From the cell containing the given text, extract its center point as [x, y] coordinate. 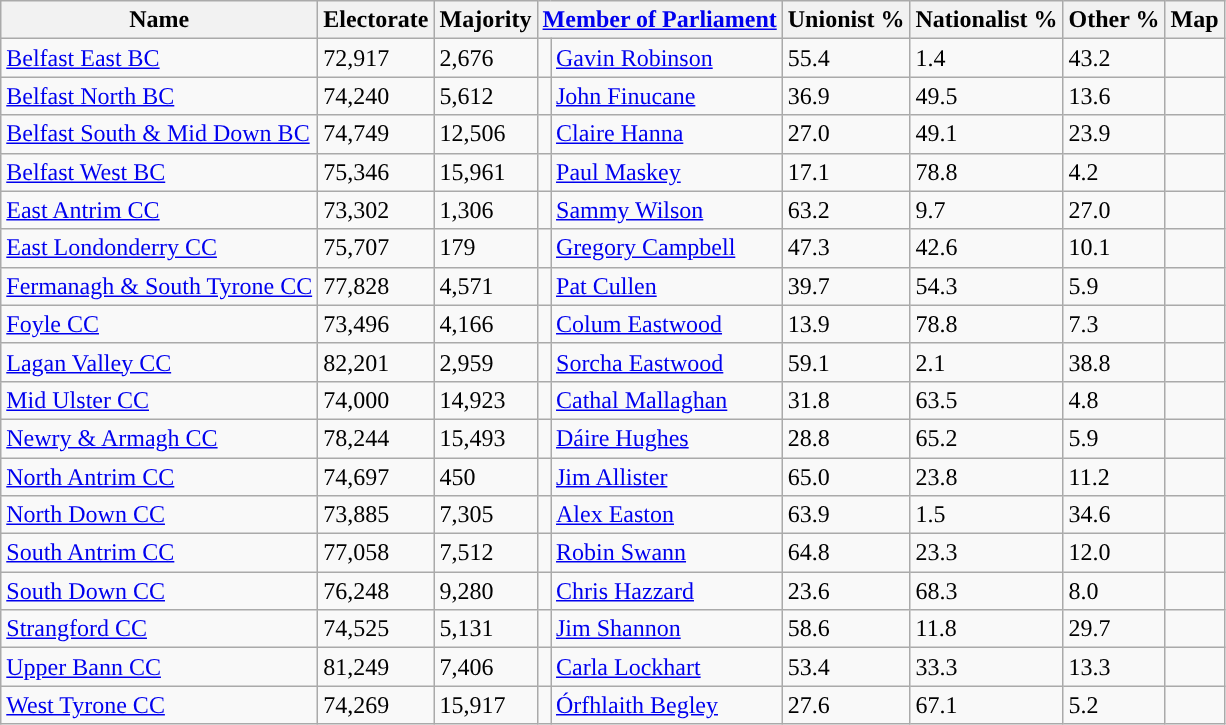
49.5 [986, 96]
63.2 [846, 210]
Map [1194, 20]
East Antrim CC [160, 210]
14,923 [486, 400]
82,201 [376, 362]
9,280 [486, 591]
72,917 [376, 58]
36.9 [846, 96]
17.1 [846, 172]
27.6 [846, 705]
Majority [486, 20]
2,959 [486, 362]
Colum Eastwood [666, 324]
4.2 [1114, 172]
Member of Parliament [660, 20]
73,885 [376, 515]
77,828 [376, 286]
179 [486, 248]
23.6 [846, 591]
East Londonderry CC [160, 248]
67.1 [986, 705]
29.7 [1114, 629]
49.1 [986, 134]
Strangford CC [160, 629]
450 [486, 477]
South Antrim CC [160, 553]
76,248 [376, 591]
73,302 [376, 210]
13.3 [1114, 667]
39.7 [846, 286]
64.8 [846, 553]
23.3 [986, 553]
2.1 [986, 362]
47.3 [846, 248]
North Down CC [160, 515]
Jim Allister [666, 477]
53.4 [846, 667]
Claire Hanna [666, 134]
13.6 [1114, 96]
23.9 [1114, 134]
Gregory Campbell [666, 248]
1.5 [986, 515]
Cathal Mallaghan [666, 400]
South Down CC [160, 591]
Upper Bann CC [160, 667]
Electorate [376, 20]
Nationalist % [986, 20]
Sammy Wilson [666, 210]
Belfast West BC [160, 172]
65.2 [986, 438]
59.1 [846, 362]
28.8 [846, 438]
John Finucane [666, 96]
74,697 [376, 477]
8.0 [1114, 591]
78,244 [376, 438]
West Tyrone CC [160, 705]
4,571 [486, 286]
31.8 [846, 400]
4.8 [1114, 400]
38.8 [1114, 362]
Dáire Hughes [666, 438]
75,707 [376, 248]
2,676 [486, 58]
75,346 [376, 172]
Órfhlaith Begley [666, 705]
Belfast North BC [160, 96]
Fermanagh & South Tyrone CC [160, 286]
Gavin Robinson [666, 58]
74,240 [376, 96]
Sorcha Eastwood [666, 362]
74,269 [376, 705]
81,249 [376, 667]
65.0 [846, 477]
33.3 [986, 667]
15,493 [486, 438]
11.2 [1114, 477]
58.6 [846, 629]
63.5 [986, 400]
9.7 [986, 210]
Jim Shannon [666, 629]
74,525 [376, 629]
63.9 [846, 515]
Unionist % [846, 20]
Carla Lockhart [666, 667]
Chris Hazzard [666, 591]
7,512 [486, 553]
77,058 [376, 553]
Other % [1114, 20]
34.6 [1114, 515]
42.6 [986, 248]
5.2 [1114, 705]
11.8 [986, 629]
73,496 [376, 324]
13.9 [846, 324]
7,406 [486, 667]
1,306 [486, 210]
4,166 [486, 324]
North Antrim CC [160, 477]
68.3 [986, 591]
1.4 [986, 58]
55.4 [846, 58]
12,506 [486, 134]
5,131 [486, 629]
15,961 [486, 172]
74,749 [376, 134]
74,000 [376, 400]
43.2 [1114, 58]
Paul Maskey [666, 172]
Pat Cullen [666, 286]
5,612 [486, 96]
Robin Swann [666, 553]
15,917 [486, 705]
10.1 [1114, 248]
Newry & Armagh CC [160, 438]
Mid Ulster CC [160, 400]
12.0 [1114, 553]
Belfast South & Mid Down BC [160, 134]
7,305 [486, 515]
Name [160, 20]
7.3 [1114, 324]
23.8 [986, 477]
54.3 [986, 286]
Foyle CC [160, 324]
Lagan Valley CC [160, 362]
Alex Easton [666, 515]
Belfast East BC [160, 58]
